Find where the given text appears and provide that cell's center as (X, Y) coordinate. 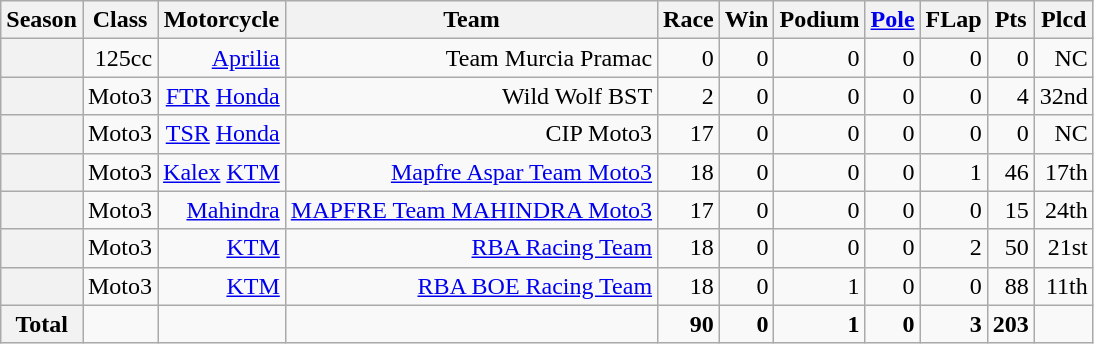
RBA Racing Team (471, 248)
Team Murcia Pramac (471, 58)
FTR Honda (222, 96)
Podium (820, 20)
11th (1064, 286)
90 (689, 324)
TSR Honda (222, 134)
46 (1010, 172)
Aprilia (222, 58)
88 (1010, 286)
Mapfre Aspar Team Moto3 (471, 172)
203 (1010, 324)
24th (1064, 210)
Wild Wolf BST (471, 96)
Total (42, 324)
15 (1010, 210)
Mahindra (222, 210)
3 (954, 324)
RBA BOE Racing Team (471, 286)
32nd (1064, 96)
FLap (954, 20)
50 (1010, 248)
21st (1064, 248)
4 (1010, 96)
Kalex KTM (222, 172)
Pts (1010, 20)
CIP Moto3 (471, 134)
Plcd (1064, 20)
Class (120, 20)
Race (689, 20)
Motorcycle (222, 20)
Pole (892, 20)
Season (42, 20)
MAPFRE Team MAHINDRA Moto3 (471, 210)
Win (746, 20)
17th (1064, 172)
Team (471, 20)
125cc (120, 58)
